From the cell containing the given text, extract its center point as (X, Y) coordinate. 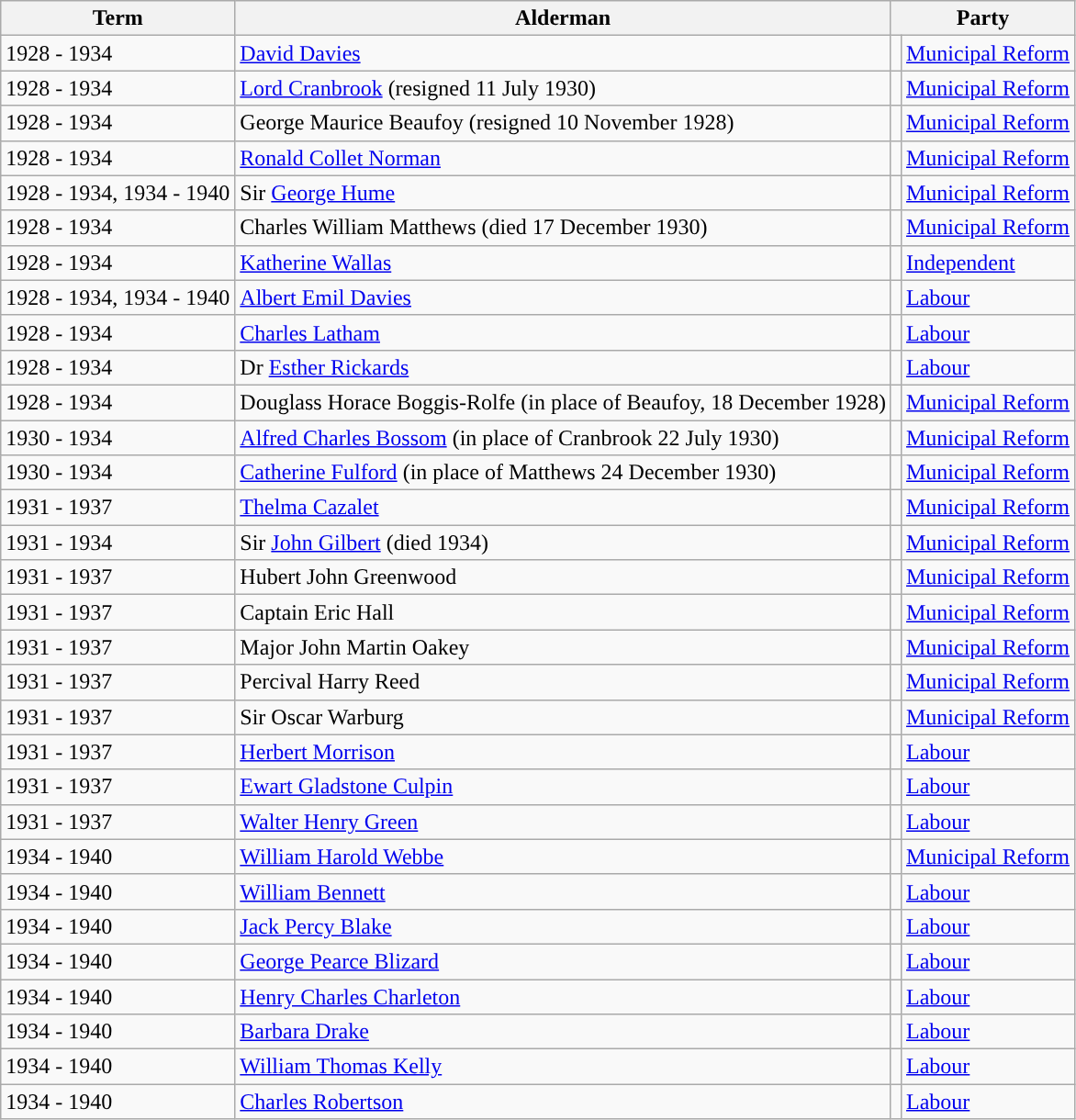
Captain Eric Hall (564, 612)
Sir Oscar Warburg (564, 717)
Ewart Gladstone Culpin (564, 787)
Catherine Fulford (in place of Matthews 24 December 1930) (564, 473)
Lord Cranbrook (resigned 11 July 1930) (564, 88)
Hubert John Greenwood (564, 577)
Sir George Hume (564, 193)
Alderman (564, 18)
Herbert Morrison (564, 752)
Term (118, 18)
Ronald Collet Norman (564, 158)
Barbara Drake (564, 1032)
David Davies (564, 53)
Dr Esther Rickards (564, 367)
Independent (988, 263)
William Thomas Kelly (564, 1067)
William Bennett (564, 891)
Albert Emil Davies (564, 297)
Alfred Charles Bossom (in place of Cranbrook 22 July 1930) (564, 438)
George Pearce Blizard (564, 961)
1931 - 1934 (118, 543)
Thelma Cazalet (564, 508)
Charles Robertson (564, 1102)
William Harold Webbe (564, 857)
Party (982, 18)
Major John Martin Oakey (564, 647)
Sir John Gilbert (died 1934) (564, 543)
Percival Harry Reed (564, 682)
George Maurice Beaufoy (resigned 10 November 1928) (564, 123)
Katherine Wallas (564, 263)
Charles William Matthews (died 17 December 1930) (564, 228)
Jack Percy Blake (564, 926)
Henry Charles Charleton (564, 996)
Charles Latham (564, 332)
Walter Henry Green (564, 822)
Douglass Horace Boggis-Rolfe (in place of Beaufoy, 18 December 1928) (564, 402)
